Find where the given text appears and provide that cell's center as [x, y] coordinate. 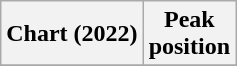
Peakposition [189, 34]
Chart (2022) [72, 34]
